From the cell containing the given text, extract its center point as [X, Y] coordinate. 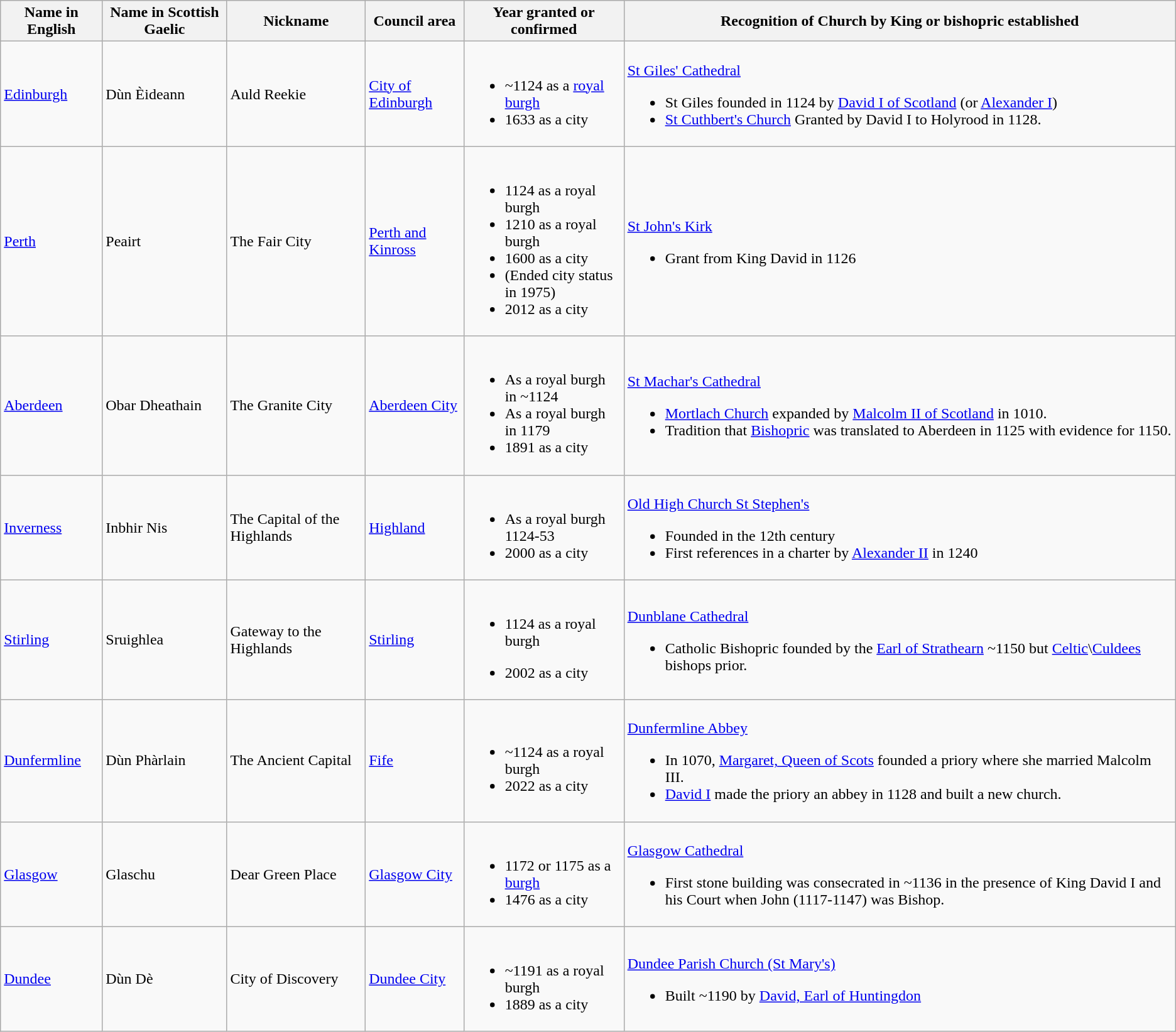
Name in English [52, 21]
St Giles' CathedralSt Giles founded in 1124 by David I of Scotland (or Alexander I)St Cuthbert's Church Granted by David I to Holyrood in 1128. [900, 94]
As a royal burgh in ~1124As a royal burgh in 11791891 as a city [544, 406]
Glasgow CathedralFirst stone building was consecrated in ~1136 in the presence of King David I and his Court when John (1117-1147) was Bishop. [900, 874]
Year granted or confirmed [544, 21]
Gateway to the Highlands [297, 639]
~1124 as a royal burgh1633 as a city [544, 94]
Nickname [297, 21]
Perth and Kinross [415, 241]
City of Edinburgh [415, 94]
Sruighlea [165, 639]
Glaschu [165, 874]
The Ancient Capital [297, 761]
Inverness [52, 528]
St John's KirkGrant from King David in 1126 [900, 241]
Edinburgh [52, 94]
Highland [415, 528]
Dunblane CathedralCatholic Bishopric founded by the Earl of Strathearn ~1150 but Celtic\Culdees bishops prior. [900, 639]
Glasgow [52, 874]
Fife [415, 761]
Perth [52, 241]
Dunfermline [52, 761]
Dùn Dè [165, 979]
City of Discovery [297, 979]
Glasgow City [415, 874]
Recognition of Church by King or bishopric established [900, 21]
Aberdeen City [415, 406]
Dundee City [415, 979]
Dundee [52, 979]
The Granite City [297, 406]
Dùn Èideann [165, 94]
Name in Scottish Gaelic [165, 21]
Dùn Phàrlain [165, 761]
1124 as a royal burgh2002 as a city [544, 639]
The Fair City [297, 241]
Council area [415, 21]
As a royal burgh 1124-532000 as a city [544, 528]
Auld Reekie [297, 94]
1124 as a royal burgh1210 as a royal burgh1600 as a city(Ended city status in 1975)2012 as a city [544, 241]
Dundee Parish Church (St Mary's)Built ~1190 by David, Earl of Huntingdon [900, 979]
~1191 as a royal burgh1889 as a city [544, 979]
The Capital of the Highlands [297, 528]
Old High Church St Stephen'sFounded in the 12th centuryFirst references in a charter by Alexander II in 1240 [900, 528]
1172 or 1175 as a burgh1476 as a city [544, 874]
Inbhir Nis [165, 528]
Obar Dheathain [165, 406]
~1124 as a royal burgh2022 as a city [544, 761]
Dear Green Place [297, 874]
Peairt [165, 241]
Aberdeen [52, 406]
